From the cell containing the given text, extract its center point as [X, Y] coordinate. 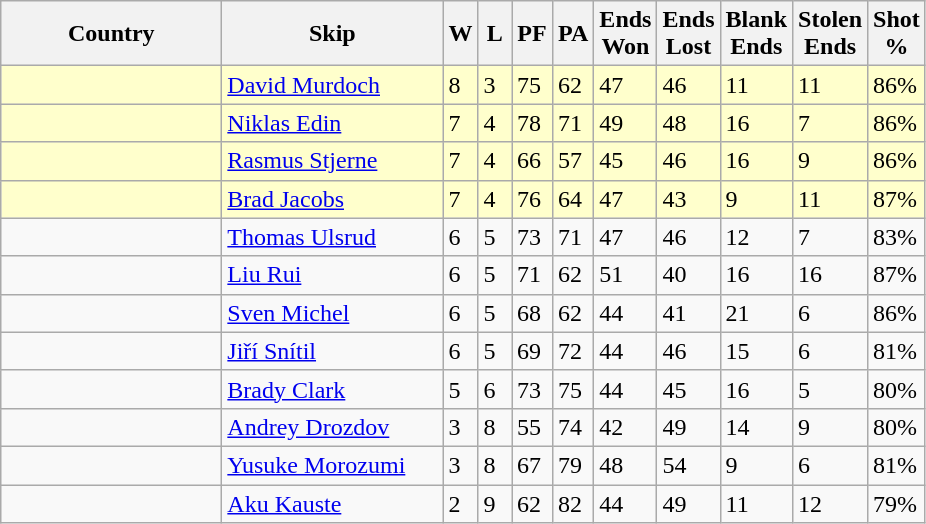
Stolen Ends [830, 34]
Brady Clark [332, 389]
54 [688, 465]
Jiří Snítil [332, 351]
55 [532, 427]
Ends Lost [688, 34]
14 [756, 427]
41 [688, 313]
68 [532, 313]
Thomas Ulsrud [332, 237]
57 [574, 161]
Shot % [897, 34]
Blank Ends [756, 34]
Andrey Drozdov [332, 427]
Sven Michel [332, 313]
Rasmus Stjerne [332, 161]
Aku Kauste [332, 503]
72 [574, 351]
W [460, 34]
69 [532, 351]
67 [532, 465]
L [495, 34]
74 [574, 427]
PA [574, 34]
40 [688, 275]
64 [574, 199]
79% [897, 503]
51 [626, 275]
PF [532, 34]
82 [574, 503]
21 [756, 313]
43 [688, 199]
David Murdoch [332, 85]
Brad Jacobs [332, 199]
79 [574, 465]
76 [532, 199]
Country [112, 34]
Niklas Edin [332, 123]
42 [626, 427]
2 [460, 503]
Ends Won [626, 34]
Yusuke Morozumi [332, 465]
Liu Rui [332, 275]
78 [532, 123]
15 [756, 351]
Skip [332, 34]
83% [897, 237]
66 [532, 161]
